From the cell containing the given text, extract its center point as (X, Y) coordinate. 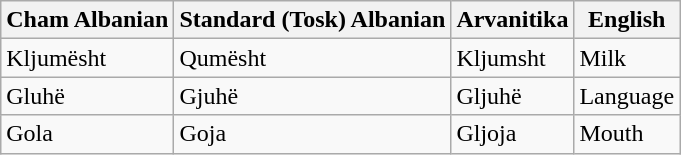
Gljuhë (512, 96)
Kljumësht (88, 58)
Arvanitika (512, 20)
Gola (88, 134)
Gljoja (512, 134)
Gjuhë (312, 96)
Cham Albanian (88, 20)
Gluhë (88, 96)
Milk (627, 58)
Qumësht (312, 58)
Mouth (627, 134)
Language (627, 96)
Kljumsht (512, 58)
English (627, 20)
Standard (Tosk) Albanian (312, 20)
Goja (312, 134)
